Pinpoint the cell where the given text exists, returning its [x, y] midpoint coordinate. 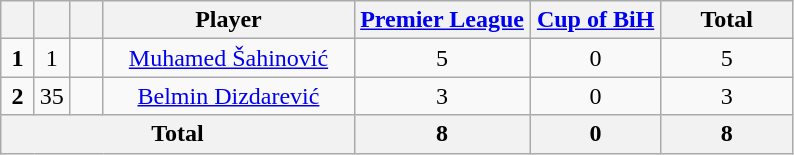
2 [18, 96]
35 [52, 96]
Cup of BiH [596, 20]
Belmin Dizdarević [228, 96]
Premier League [442, 20]
Muhamed Šahinović [228, 58]
Player [228, 20]
